From the cell containing the given text, extract its center point as [X, Y] coordinate. 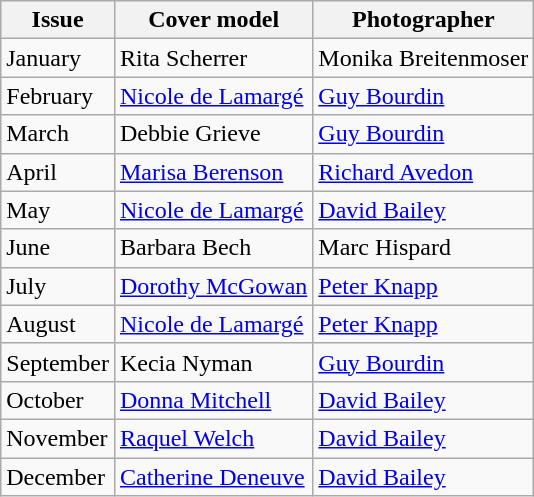
Photographer [424, 20]
Kecia Nyman [213, 362]
January [58, 58]
Marc Hispard [424, 248]
February [58, 96]
December [58, 477]
Donna Mitchell [213, 400]
Marisa Berenson [213, 172]
Rita Scherrer [213, 58]
June [58, 248]
August [58, 324]
September [58, 362]
Monika Breitenmoser [424, 58]
Cover model [213, 20]
Dorothy McGowan [213, 286]
November [58, 438]
Debbie Grieve [213, 134]
Catherine Deneuve [213, 477]
May [58, 210]
Raquel Welch [213, 438]
April [58, 172]
Richard Avedon [424, 172]
October [58, 400]
July [58, 286]
Issue [58, 20]
Barbara Bech [213, 248]
March [58, 134]
